Output the [X, Y] coordinate of the center of the cell containing the given text.  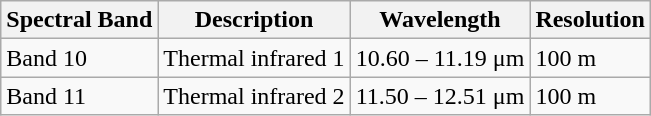
Thermal infrared 2 [254, 96]
Spectral Band [80, 20]
Description [254, 20]
Thermal infrared 1 [254, 58]
Wavelength [440, 20]
11.50 – 12.51 μm [440, 96]
10.60 – 11.19 μm [440, 58]
Band 10 [80, 58]
Band 11 [80, 96]
Resolution [590, 20]
